Provide the (X, Y) coordinate of the cell's center where the given text is located.  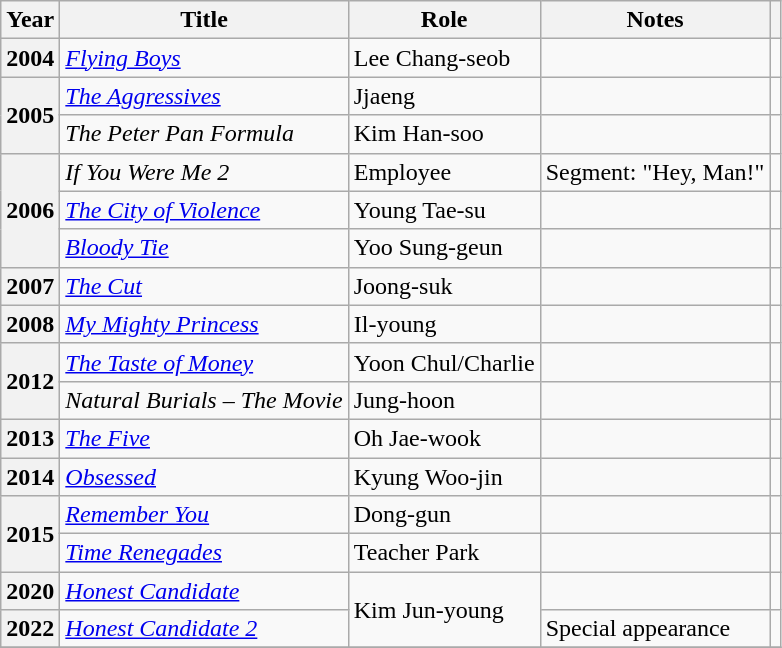
Employee (444, 172)
Kim Han-soo (444, 134)
Time Renegades (204, 553)
The Five (204, 438)
Year (30, 20)
Notes (655, 20)
Yoo Sung-geun (444, 248)
Honest Candidate 2 (204, 629)
Kyung Woo-jin (444, 477)
Oh Jae-wook (444, 438)
2008 (30, 324)
Honest Candidate (204, 591)
Il-young (444, 324)
2004 (30, 58)
Role (444, 20)
Flying Boys (204, 58)
Title (204, 20)
Jjaeng (444, 96)
2022 (30, 629)
If You Were Me 2 (204, 172)
My Mighty Princess (204, 324)
Obsessed (204, 477)
2015 (30, 534)
Natural Burials – The Movie (204, 400)
Remember You (204, 515)
The Taste of Money (204, 362)
The Cut (204, 286)
Special appearance (655, 629)
Teacher Park (444, 553)
Segment: "Hey, Man!" (655, 172)
2005 (30, 115)
2006 (30, 210)
2020 (30, 591)
Bloody Tie (204, 248)
The Peter Pan Formula (204, 134)
2012 (30, 381)
Kim Jun-young (444, 610)
2014 (30, 477)
Jung-hoon (444, 400)
Dong-gun (444, 515)
Lee Chang-seob (444, 58)
2013 (30, 438)
The City of Violence (204, 210)
The Aggressives (204, 96)
Joong-suk (444, 286)
Young Tae-su (444, 210)
Yoon Chul/Charlie (444, 362)
2007 (30, 286)
